Capture the cell that displays the provided text and extract its (X, Y) central coordinate. 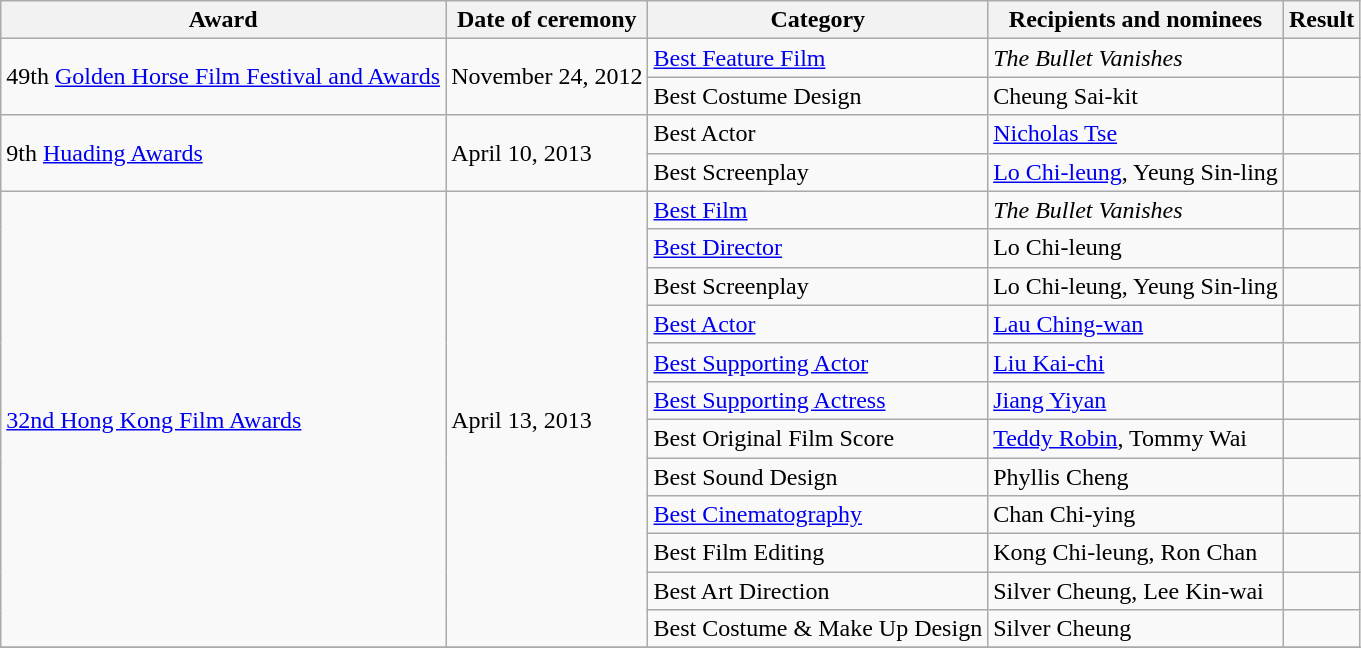
Best Feature Film (818, 58)
Teddy Robin, Tommy Wai (1136, 438)
November 24, 2012 (547, 77)
Best Film Editing (818, 553)
Lau Ching-wan (1136, 324)
32nd Hong Kong Film Awards (224, 420)
49th Golden Horse Film Festival and Awards (224, 77)
Best Director (818, 248)
Award (224, 20)
April 10, 2013 (547, 153)
Best Costume Design (818, 96)
Best Original Film Score (818, 438)
Best Supporting Actor (818, 362)
9th Huading Awards (224, 153)
Best Costume & Make Up Design (818, 629)
Phyllis Cheng (1136, 477)
Best Cinematography (818, 515)
Jiang Yiyan (1136, 400)
Date of ceremony (547, 20)
Silver Cheung (1136, 629)
Chan Chi-ying (1136, 515)
Silver Cheung, Lee Kin-wai (1136, 591)
Recipients and nominees (1136, 20)
Category (818, 20)
Kong Chi-leung, Ron Chan (1136, 553)
April 13, 2013 (547, 420)
Best Film (818, 210)
Result (1321, 20)
Cheung Sai-kit (1136, 96)
Lo Chi-leung (1136, 248)
Liu Kai-chi (1136, 362)
Nicholas Tse (1136, 134)
Best Art Direction (818, 591)
Best Sound Design (818, 477)
Best Supporting Actress (818, 400)
